Return the (X, Y) coordinate for the center point of the cell that contains the specified text.  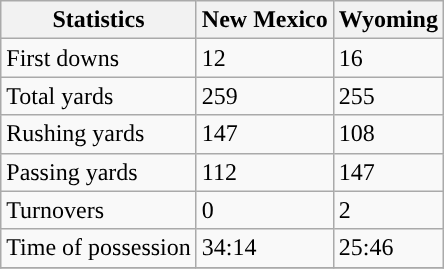
112 (264, 172)
255 (388, 96)
108 (388, 134)
New Mexico (264, 20)
Passing yards (99, 172)
259 (264, 96)
Wyoming (388, 20)
16 (388, 58)
25:46 (388, 248)
Total yards (99, 96)
Turnovers (99, 210)
Time of possession (99, 248)
Rushing yards (99, 134)
34:14 (264, 248)
2 (388, 210)
0 (264, 210)
12 (264, 58)
Statistics (99, 20)
First downs (99, 58)
